Detect which cell encompasses the target text, then output its [x, y] center coordinate. 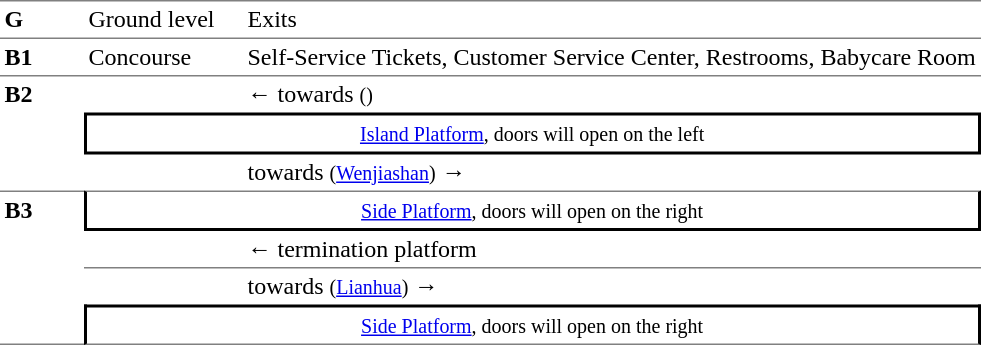
towards (Wenjiashan) → [612, 172]
Ground level [164, 20]
← towards () [612, 94]
B2 [42, 133]
Island Platform, doors will open on the left [532, 133]
← termination platform [612, 250]
B1 [42, 58]
B3 [42, 267]
G [42, 20]
towards (Lianhua) → [612, 286]
Self-Service Tickets, Customer Service Center, Restrooms, Babycare Room [612, 58]
Exits [612, 20]
Concourse [164, 58]
